Search for the cell housing the specified text and yield its (X, Y) center coordinate. 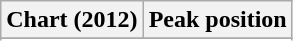
Chart (2012) (72, 20)
Peak position (218, 20)
